Detect which cell encompasses the target text, then output its [X, Y] center coordinate. 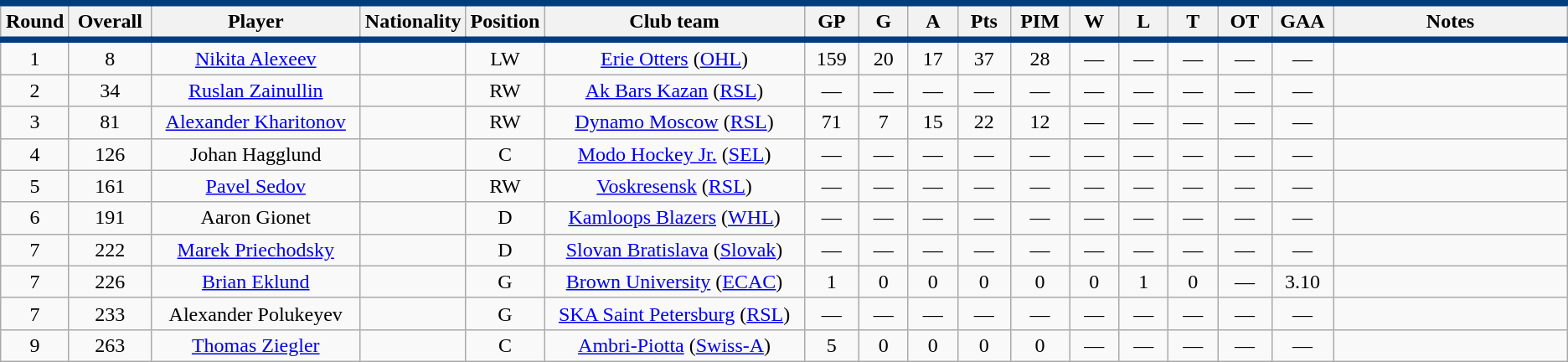
2 [35, 90]
8 [110, 57]
Marek Priechodsky [255, 250]
222 [110, 250]
Johan Hagglund [255, 154]
263 [110, 345]
34 [110, 90]
4 [35, 154]
226 [110, 282]
159 [831, 57]
Brown University (ECAC) [674, 282]
L [1144, 22]
28 [1039, 57]
3.10 [1302, 282]
GP [831, 22]
9 [35, 345]
Erie Otters (OHL) [674, 57]
SKA Saint Petersburg (RSL) [674, 313]
12 [1039, 122]
17 [933, 57]
126 [110, 154]
Position [505, 22]
Brian Eklund [255, 282]
15 [933, 122]
Alexander Polukeyev [255, 313]
Pts [983, 22]
Round [35, 22]
Ambri-Piotta (Swiss-A) [674, 345]
A [933, 22]
191 [110, 218]
71 [831, 122]
OT [1245, 22]
LW [505, 57]
Club team [674, 22]
81 [110, 122]
T [1193, 22]
Modo Hockey Jr. (SEL) [674, 154]
Ak Bars Kazan (RSL) [674, 90]
Voskresensk (RSL) [674, 186]
GAA [1302, 22]
37 [983, 57]
Player [255, 22]
20 [883, 57]
Overall [110, 22]
Notes [1451, 22]
Thomas Ziegler [255, 345]
Ruslan Zainullin [255, 90]
3 [35, 122]
W [1094, 22]
233 [110, 313]
PIM [1039, 22]
Aaron Gionet [255, 218]
Kamloops Blazers (WHL) [674, 218]
Nikita Alexeev [255, 57]
Dynamo Moscow (RSL) [674, 122]
Slovan Bratislava (Slovak) [674, 250]
22 [983, 122]
161 [110, 186]
Nationality [413, 22]
Alexander Kharitonov [255, 122]
Pavel Sedov [255, 186]
6 [35, 218]
